Locate the cell with the specified text and output its [x, y] center coordinate. 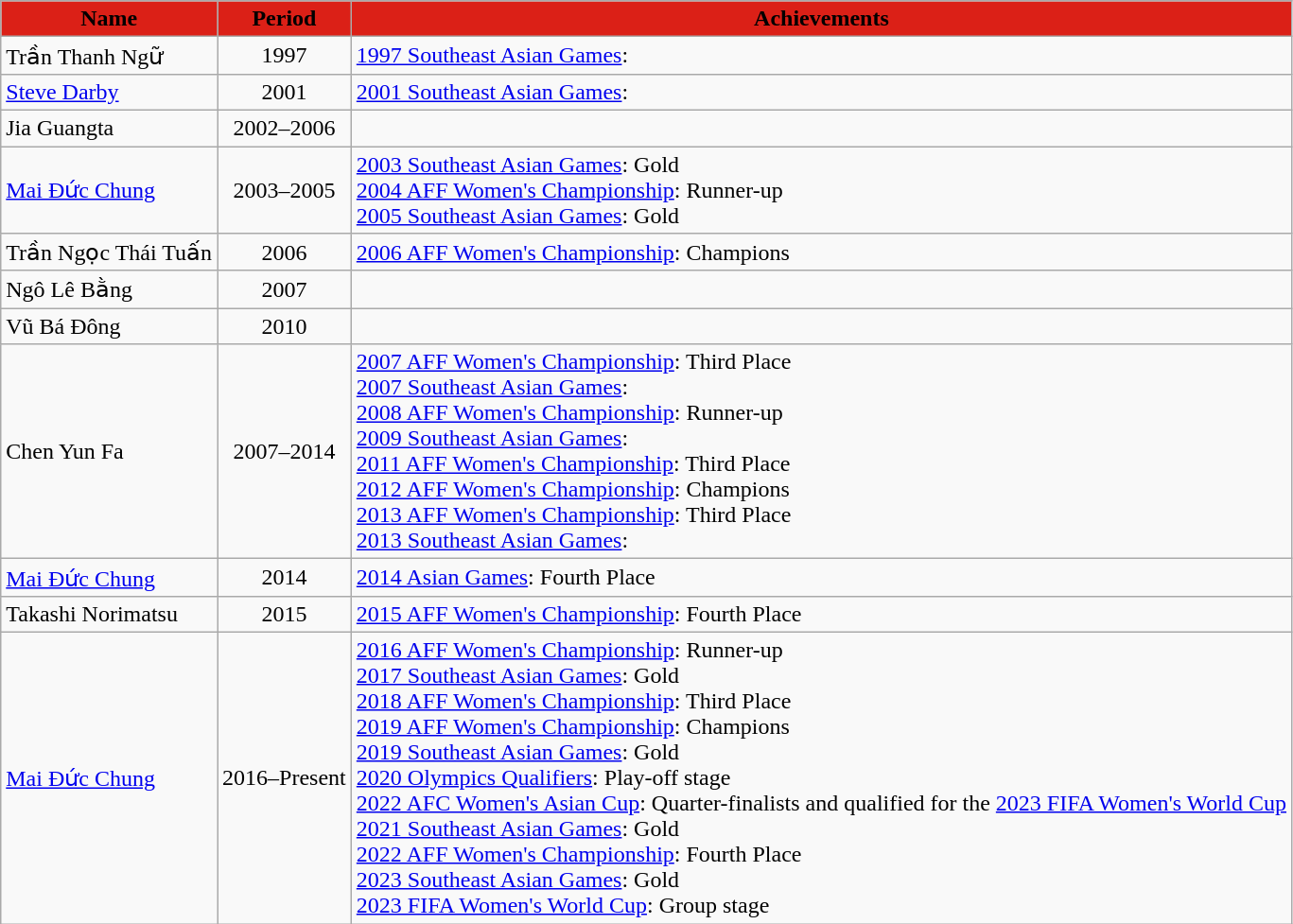
2014 [285, 578]
2003 Southeast Asian Games: Gold2004 AFF Women's Championship: Runner-up2005 Southeast Asian Games: Gold [821, 189]
2001 [285, 92]
2006 [285, 253]
Trần Ngọc Thái Tuấn [110, 253]
2002–2006 [285, 128]
Name [110, 19]
Chen Yun Fa [110, 452]
Ngô Lê Bằng [110, 289]
1997 [285, 56]
Steve Darby [110, 92]
Vũ Bá Đông [110, 326]
2010 [285, 326]
2007 [285, 289]
Takashi Norimatsu [110, 614]
Trần Thanh Ngữ [110, 56]
2016–Present [285, 777]
2006 AFF Women's Championship: Champions [821, 253]
2015 AFF Women's Championship: Fourth Place [821, 614]
1997 Southeast Asian Games: [821, 56]
2003–2005 [285, 189]
2001 Southeast Asian Games: [821, 92]
2015 [285, 614]
Jia Guangta [110, 128]
Period [285, 19]
Achievements [821, 19]
2007–2014 [285, 452]
2014 Asian Games: Fourth Place [821, 578]
